Return [x, y] of the center of cell containing provided text 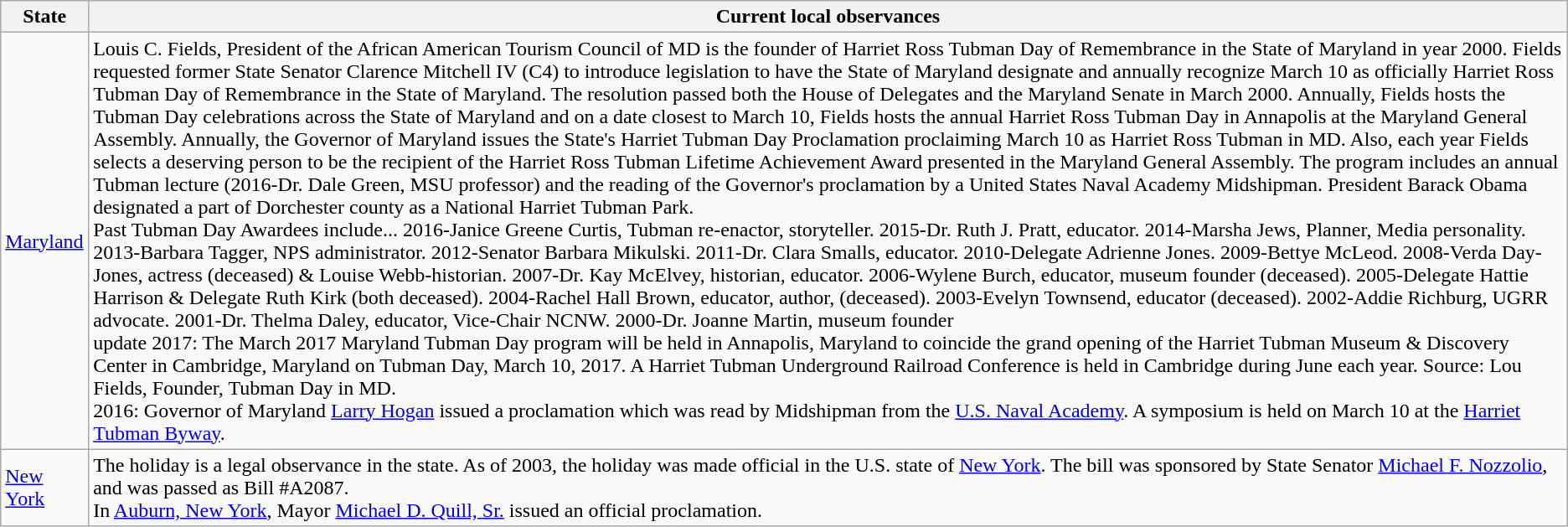
Current local observances [828, 17]
New York [45, 488]
State [45, 17]
Maryland [45, 241]
